Determine the [x, y] coordinate at the center of the cell enclosing the given text.  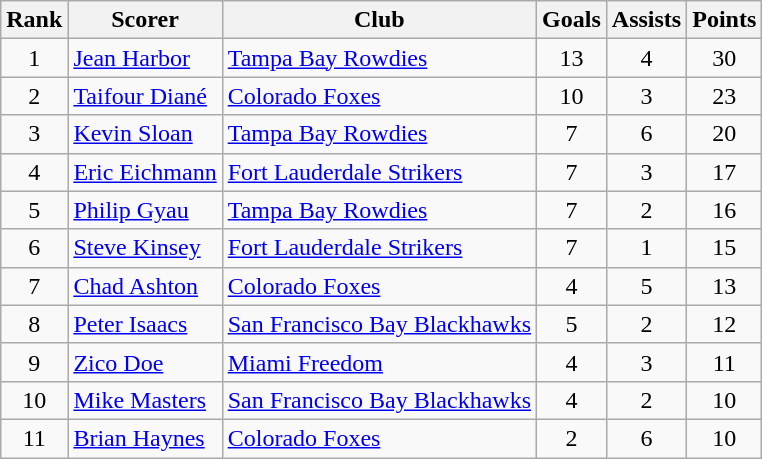
Miami Freedom [379, 362]
17 [724, 172]
Brian Haynes [145, 438]
30 [724, 58]
Assists [646, 20]
20 [724, 134]
Rank [34, 20]
Jean Harbor [145, 58]
16 [724, 210]
Scorer [145, 20]
Chad Ashton [145, 286]
15 [724, 248]
12 [724, 324]
Eric Eichmann [145, 172]
Kevin Sloan [145, 134]
9 [34, 362]
Mike Masters [145, 400]
Points [724, 20]
23 [724, 96]
Taifour Diané [145, 96]
Zico Doe [145, 362]
Peter Isaacs [145, 324]
Goals [572, 20]
Club [379, 20]
Steve Kinsey [145, 248]
Philip Gyau [145, 210]
8 [34, 324]
